Output the [X, Y] coordinate of the center of the cell containing the given text.  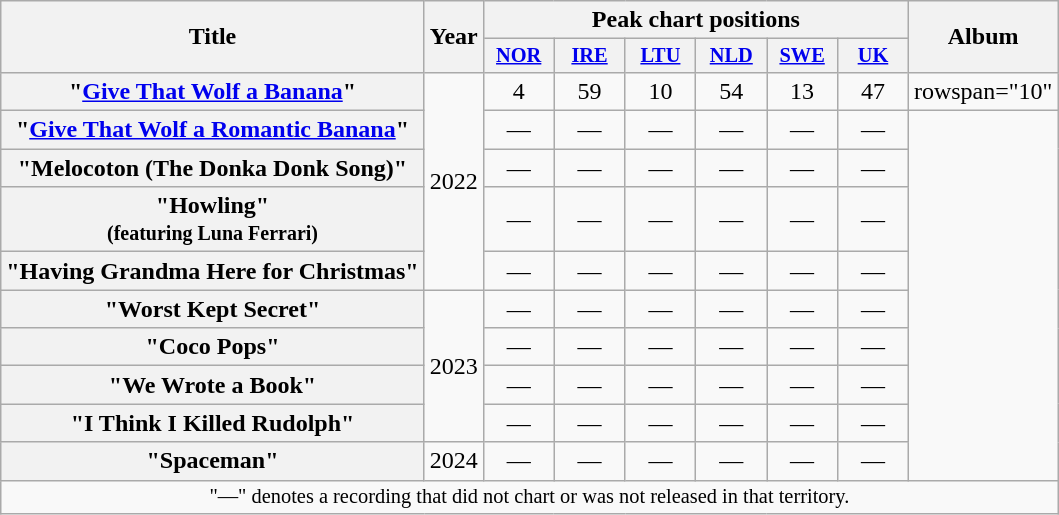
2023 [454, 366]
"I Think I Killed Rudolph" [212, 423]
"—" denotes a recording that did not chart or was not released in that territory. [530, 497]
NLD [732, 56]
59 [590, 91]
NOR [518, 56]
10 [660, 91]
"Spaceman" [212, 461]
2022 [454, 180]
"Having Grandma Here for Christmas" [212, 271]
Year [454, 37]
Album [983, 37]
Peak chart positions [696, 20]
IRE [590, 56]
rowspan="10" [983, 91]
"Coco Pops" [212, 347]
"Howling"(featuring Luna Ferrari) [212, 220]
UK [874, 56]
"Worst Kept Secret" [212, 309]
"Melocoton (The Donka Donk Song)" [212, 168]
"Give That Wolf a Banana" [212, 91]
47 [874, 91]
54 [732, 91]
2024 [454, 461]
"We Wrote a Book" [212, 385]
"Give That Wolf a Romantic Banana" [212, 130]
Title [212, 37]
13 [802, 91]
LTU [660, 56]
SWE [802, 56]
4 [518, 91]
